Find where the given text appears and provide that cell's center as [x, y] coordinate. 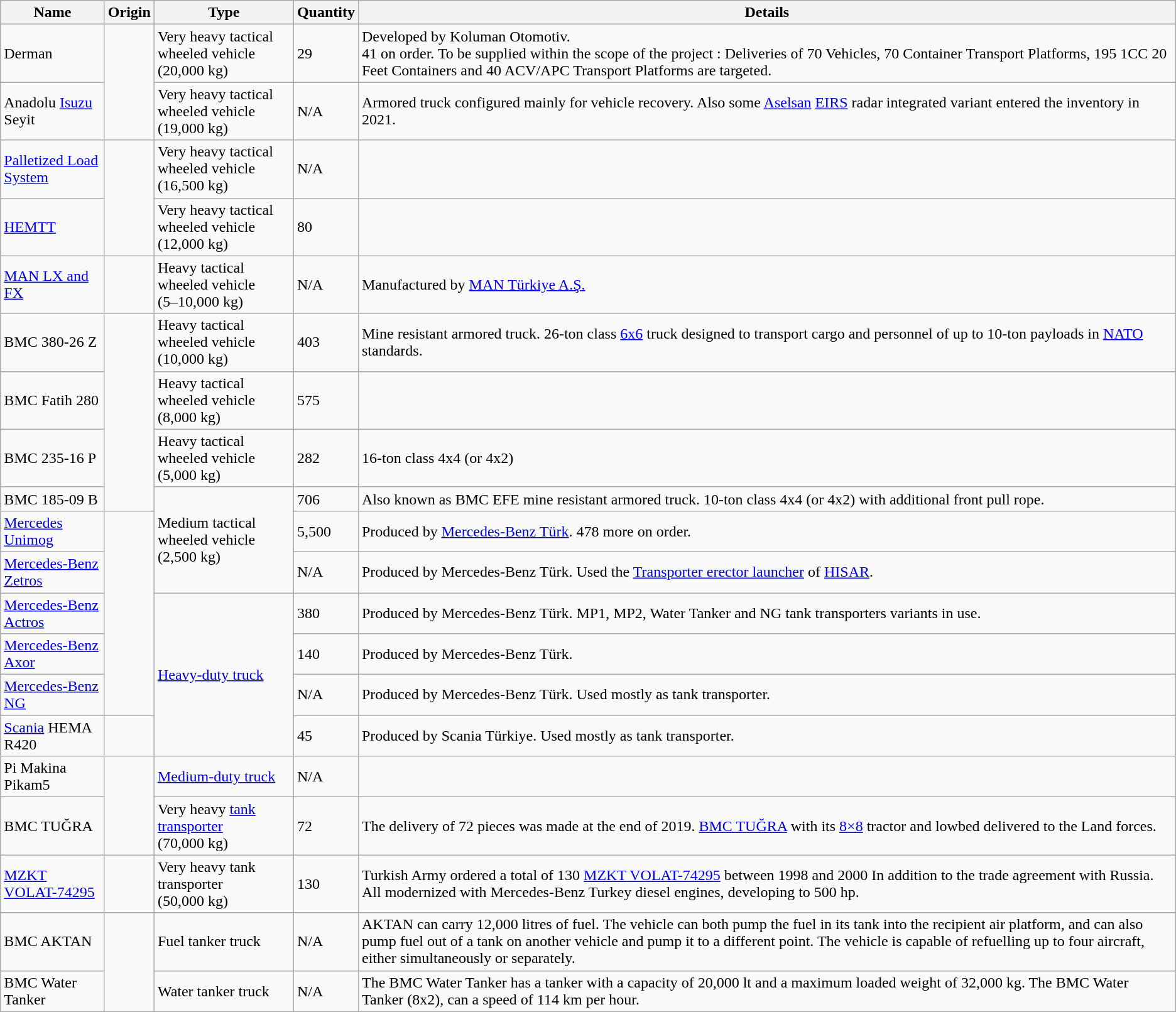
403 [325, 342]
Very heavy tactical wheeled vehicle(20,000 kg) [224, 53]
Water tanker truck [224, 991]
BMC 185-09 B [53, 499]
BMC 235-16 P [53, 458]
Fuel tanker truck [224, 942]
BMC Fatih 280 [53, 400]
Details [766, 13]
Produced by Mercedes-Benz Türk. 478 more on order. [766, 531]
Produced by Scania Türkiye. Used mostly as tank transporter. [766, 736]
Produced by Mercedes-Benz Türk. Used the Transporter erector launcher of HISAR. [766, 572]
Produced by Mercedes-Benz Türk. MP1, MP2, Water Tanker and NG tank transporters variants in use. [766, 613]
130 [325, 884]
706 [325, 499]
Anadolu Isuzu Seyit [53, 111]
HEMTT [53, 227]
BMC TUĞRA [53, 826]
BMC Water Tanker [53, 991]
Armored truck configured mainly for vehicle recovery. Also some Aselsan EIRS radar integrated variant entered the inventory in 2021. [766, 111]
140 [325, 655]
MAN LX and FX [53, 285]
Mercedes-Benz NG [53, 695]
Very heavy tank transporter(70,000 kg) [224, 826]
Very heavy tactical wheeled vehicle(16,500 kg) [224, 169]
Mercedes-Benz Axor [53, 655]
The delivery of 72 pieces was made at the end of 2019. BMC TUĞRA with its 8×8 tractor and lowbed delivered to the Land forces. [766, 826]
Mercedes-Benz Actros [53, 613]
Produced by Mercedes-Benz Türk. [766, 655]
Heavy tactical wheeled vehicle(5,000 kg) [224, 458]
16-ton class 4x4 (or 4x2) [766, 458]
575 [325, 400]
Quantity [325, 13]
Mine resistant armored truck. 26-ton class 6x6 truck designed to transport cargo and personnel of up to 10-ton payloads in NATO standards. [766, 342]
5,500 [325, 531]
BMC 380-26 Z [53, 342]
Derman [53, 53]
Heavy-duty truck [224, 675]
282 [325, 458]
Very heavy tactical wheeled vehicle(19,000 kg) [224, 111]
72 [325, 826]
Manufactured by MAN Türkiye A.Ş. [766, 285]
Scania HEMA R420 [53, 736]
Also known as BMC EFE mine resistant armored truck. 10-ton class 4x4 (or 4x2) with additional front pull rope. [766, 499]
Name [53, 13]
Type [224, 13]
Produced by Mercedes-Benz Türk. Used mostly as tank transporter. [766, 695]
Very heavy tank transporter(50,000 kg) [224, 884]
Origin [129, 13]
Medium-duty truck [224, 776]
Medium tactical wheeled vehicle(2,500 kg) [224, 540]
Mercedes Unimog [53, 531]
Heavy tactical wheeled vehicle(5–10,000 kg) [224, 285]
Heavy tactical wheeled vehicle(10,000 kg) [224, 342]
BMC AKTAN [53, 942]
MZKT VOLAT-74295 [53, 884]
Palletized Load System [53, 169]
29 [325, 53]
Mercedes-Benz Zetros [53, 572]
Pi Makina Pikam5 [53, 776]
380 [325, 613]
Very heavy tactical wheeled vehicle(12,000 kg) [224, 227]
Heavy tactical wheeled vehicle(8,000 kg) [224, 400]
80 [325, 227]
45 [325, 736]
